Detect which cell encompasses the target text, then output its (X, Y) center coordinate. 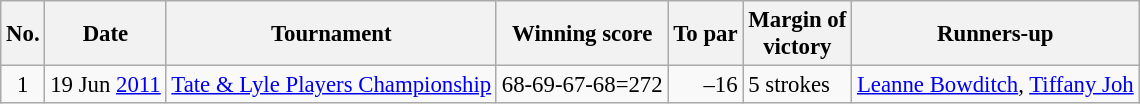
Date (106, 34)
To par (706, 34)
19 Jun 2011 (106, 85)
No. (23, 34)
Winning score (582, 34)
Tournament (331, 34)
Leanne Bowditch, Tiffany Joh (996, 85)
Margin ofvictory (798, 34)
Runners-up (996, 34)
1 (23, 85)
68-69-67-68=272 (582, 85)
5 strokes (798, 85)
Tate & Lyle Players Championship (331, 85)
–16 (706, 85)
